Identify which cell holds the provided text, then report its (X, Y) central coordinate. 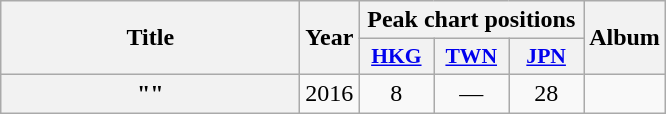
Peak chart positions (472, 20)
"" (150, 93)
Title (150, 38)
Year (330, 38)
HKG (396, 57)
Album (625, 38)
— (472, 93)
TWN (472, 57)
8 (396, 93)
28 (546, 93)
2016 (330, 93)
JPN (546, 57)
